From the cell containing the given text, extract its center point as [x, y] coordinate. 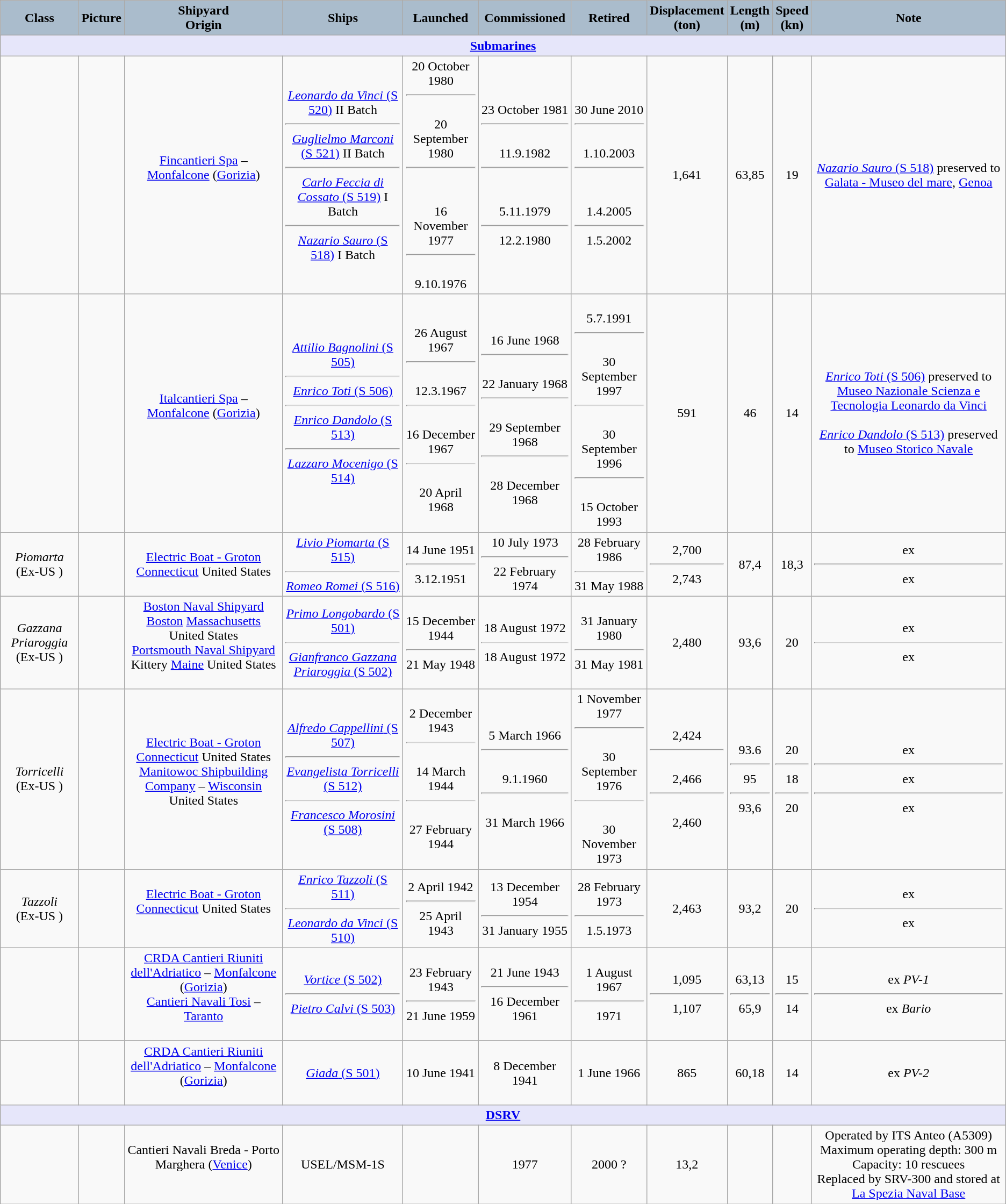
31 January 198031 May 1981 [609, 643]
2000 ? [609, 1164]
ex ex ex [908, 779]
23 October 198111.9.19825.11.197912.2.1980 [524, 175]
93,6 [750, 643]
1514 [792, 994]
1977 [524, 1164]
Cantieri Navali Breda - Porto Marghera (Venice) [203, 1164]
Italcantieri Spa – Monfalcone (Gorizia) [203, 413]
Electric Boat - Groton Connecticut United StatesManitowoc Shipbuilding Company – Wisconsin United States [203, 779]
13,2 [687, 1164]
Nazario Sauro (S 518) preserved to Galata - Museo del mare, Genoa [908, 175]
21 June 194316 December 1961 [524, 994]
ShipyardOrigin [203, 18]
Displacement(ton) [687, 18]
1,0951,107 [687, 994]
Picture [101, 18]
18,3 [792, 564]
1 August 19671971 [609, 994]
Piomarta (Ex-US ) [40, 564]
30 June 20101.10.20031.4.20051.5.2002 [609, 175]
Attilio Bagnolini (S 505)Enrico Toti (S 506)Enrico Dandolo (S 513)Lazzaro Mocenigo (S 514) [343, 413]
18 August 197218 August 1972 [524, 643]
2,463 [687, 908]
Length(m) [750, 18]
13 December 195431 January 1955 [524, 908]
CRDA Cantieri Riuniti dell'Adriatico – Monfalcone (Gorizia)Cantieri Navali Tosi – Taranto [203, 994]
63,1365,9 [750, 994]
591 [687, 413]
201820 [792, 779]
Tazzoli (Ex-US ) [40, 908]
Class [40, 18]
2,480 [687, 643]
1,641 [687, 175]
93,2 [750, 908]
Torricelli (Ex-US ) [40, 779]
Ships [343, 18]
CRDA Cantieri Riuniti dell'Adriatico – Monfalcone (Gorizia) [203, 1073]
Note [908, 18]
Alfredo Cappellini (S 507)Evangelista Torricelli (S 512)Francesco Morosini (S 508) [343, 779]
ex PV-2 [908, 1073]
1 November 197730 September 197630 November 1973 [609, 779]
Livio Piomarta (S 515)Romeo Romei (S 516) [343, 564]
28 February 19731.5.1973 [609, 908]
14 June 19513.12.1951 [441, 564]
46 [750, 413]
26 August 196712.3.196716 December 196720 April 1968 [441, 413]
Boston Naval Shipyard Boston Massachusetts United StatesPortsmouth Naval Shipyard Kittery Maine United States [203, 643]
Primo Longobardo (S 501)Gianfranco Gazzana Priaroggia (S 502) [343, 643]
15 December 194421 May 1948 [441, 643]
63,85 [750, 175]
16 June 196822 January 196829 September 196828 December 1968 [524, 413]
1 June 1966 [609, 1073]
23 February 194321 June 1959 [441, 994]
Fincantieri Spa – Monfalcone (Gorizia) [203, 175]
Enrico Tazzoli (S 511)Leonardo da Vinci (S 510) [343, 908]
8 December 1941 [524, 1073]
93.69593,6 [750, 779]
19 [792, 175]
Leonardo da Vinci (S 520) II Batch Guglielmo Marconi (S 521) II Batch Carlo Feccia di Cossato (S 519) I Batch Nazario Sauro (S 518) I Batch [343, 175]
Gazzana Priaroggia (Ex-US ) [40, 643]
5.7.199130 September 199730 September 199615 October 1993 [609, 413]
10 June 1941 [441, 1073]
2 April 194225 April 1943 [441, 908]
Commissioned [524, 18]
DSRV [503, 1115]
2,4242,4662,460 [687, 779]
5 March 19669.1.196031 March 1966 [524, 779]
28 February 198631 May 1988 [609, 564]
865 [687, 1073]
Speed(kn) [792, 18]
Operated by ITS Anteo (A5309)Maximum operating depth: 300 mCapacity: 10 rescueesReplaced by SRV-300 and stored at La Spezia Naval Base [908, 1164]
Enrico Toti (S 506) preserved to Museo Nazionale Scienza e Tecnologia Leonardo da VinciEnrico Dandolo (S 513) preserved to Museo Storico Navale [908, 413]
87,4 [750, 564]
2,7002,743 [687, 564]
USEL/MSM-1S [343, 1164]
Launched [441, 18]
10 July 197322 February 1974 [524, 564]
Submarines [503, 46]
Retired [609, 18]
ex PV-1ex Bario [908, 994]
Giada (S 501) [343, 1073]
2 December 194314 March 194427 February 1944 [441, 779]
20 October 198020 September 198016 November 19779.10.1976 [441, 175]
60,18 [750, 1073]
Vortice (S 502)Pietro Calvi (S 503) [343, 994]
